For the text-containing cell, return its midpoint in [x, y] coordinate format. 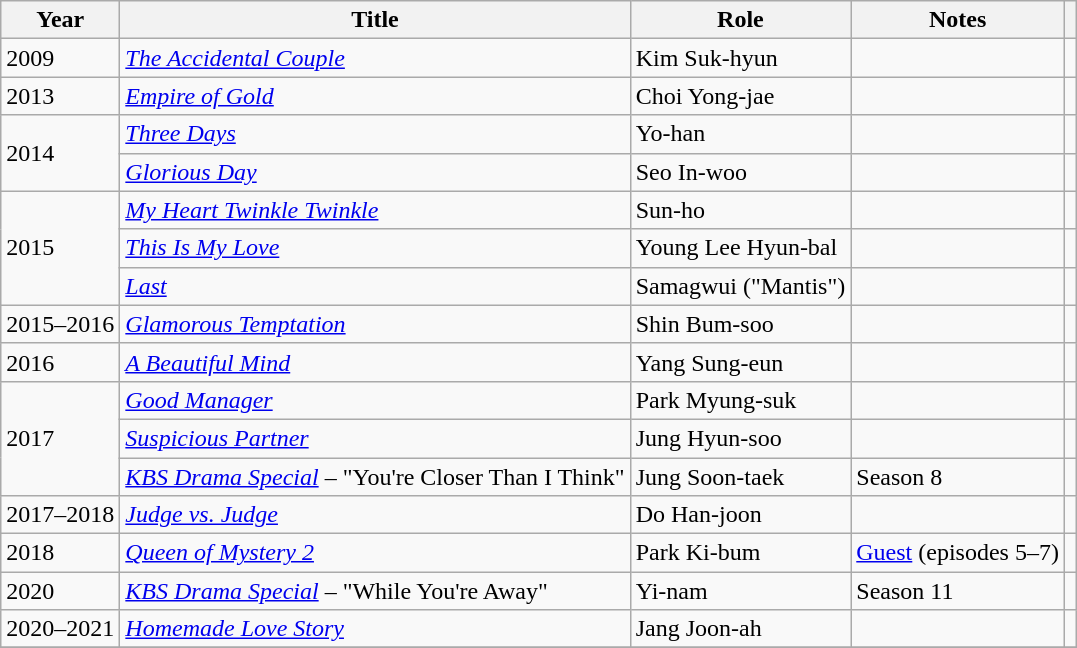
Suspicious Partner [375, 438]
2020–2021 [60, 629]
2018 [60, 553]
Jung Hyun-soo [740, 438]
Park Ki-bum [740, 553]
Year [60, 20]
Seo In-woo [740, 172]
Queen of Mystery 2 [375, 553]
KBS Drama Special – "You're Closer Than I Think" [375, 477]
Homemade Love Story [375, 629]
My Heart Twinkle Twinkle [375, 210]
Last [375, 286]
Choi Yong-jae [740, 96]
Park Myung-suk [740, 400]
2016 [60, 362]
This Is My Love [375, 248]
Sun-ho [740, 210]
The Accidental Couple [375, 58]
2020 [60, 591]
Samagwui ("Mantis") [740, 286]
Season 8 [958, 477]
Guest (episodes 5–7) [958, 553]
2015–2016 [60, 324]
Yi-nam [740, 591]
2013 [60, 96]
Shin Bum-soo [740, 324]
Three Days [375, 134]
Judge vs. Judge [375, 515]
KBS Drama Special – "While You're Away" [375, 591]
2009 [60, 58]
2017 [60, 438]
Good Manager [375, 400]
Jang Joon-ah [740, 629]
Glorious Day [375, 172]
2015 [60, 248]
2017–2018 [60, 515]
Kim Suk-hyun [740, 58]
Empire of Gold [375, 96]
Season 11 [958, 591]
Notes [958, 20]
2014 [60, 153]
Do Han-joon [740, 515]
Yo-han [740, 134]
Title [375, 20]
Role [740, 20]
Yang Sung-eun [740, 362]
Jung Soon-taek [740, 477]
Glamorous Temptation [375, 324]
A Beautiful Mind [375, 362]
Young Lee Hyun-bal [740, 248]
